For the text-containing cell, return its midpoint in [x, y] coordinate format. 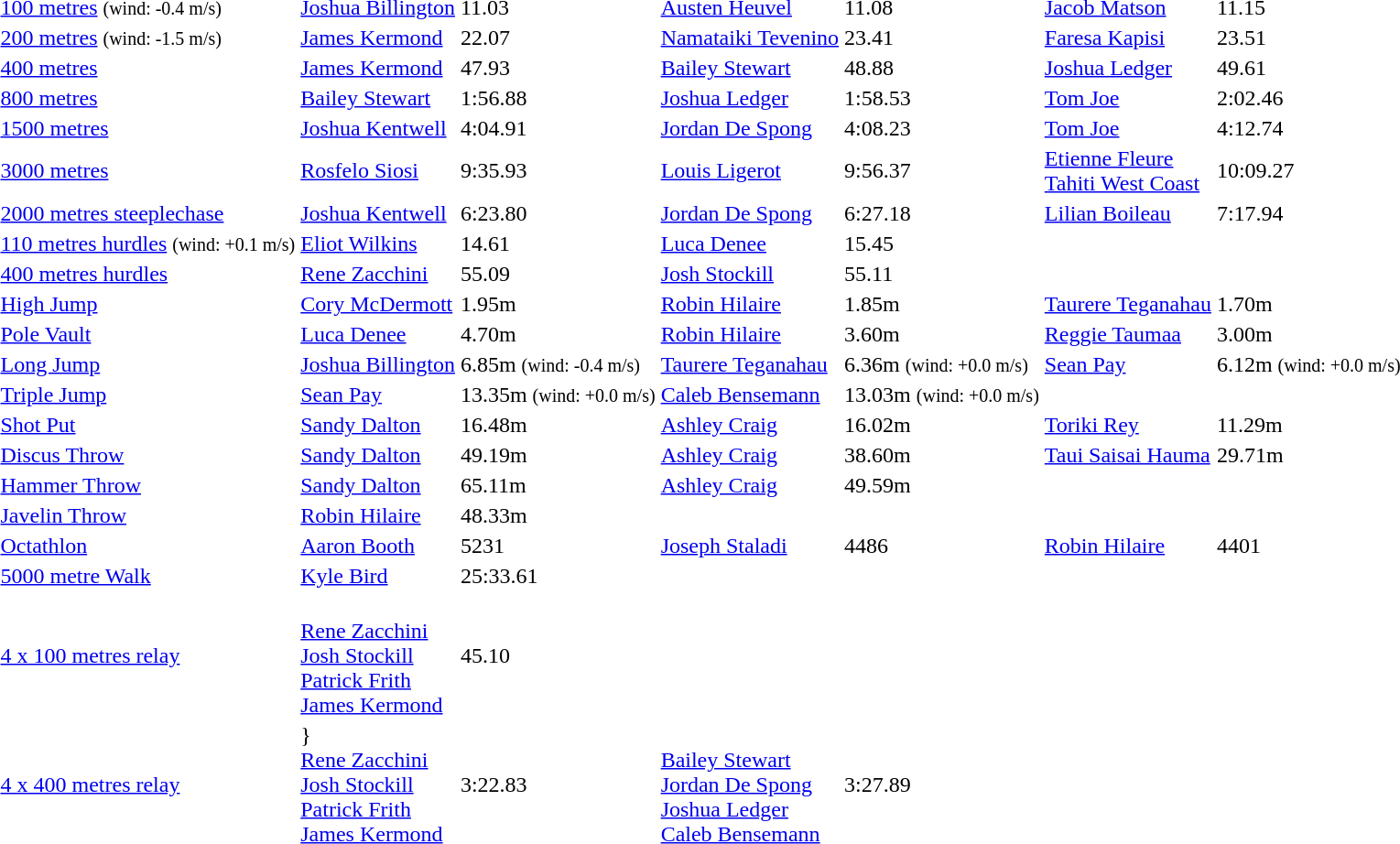
Reggie Taumaa [1128, 334]
49.59m [942, 485]
13.03m (wind: +0.0 m/s) [942, 395]
Rene Zacchini [378, 274]
Joseph Staladi [749, 546]
16.02m [942, 425]
22.07 [558, 38]
Cory McDermott [378, 304]
Rene ZacchiniJosh StockillPatrick FrithJames Kermond [378, 655]
38.60m [942, 455]
4:08.23 [942, 128]
15.45 [942, 243]
3.60m [942, 334]
14.61 [558, 243]
Namataiki Tevenino [749, 38]
Toriki Rey [1128, 425]
45.10 [558, 655]
Louis Ligerot [749, 170]
Joshua Billington [378, 364]
1.95m [558, 304]
4.70m [558, 334]
23.41 [942, 38]
16.48m [558, 425]
48.33m [558, 515]
1.85m [942, 304]
1:58.53 [942, 98]
13.35m (wind: +0.0 m/s) [558, 395]
Kyle Bird [378, 576]
47.93 [558, 68]
9:35.93 [558, 170]
48.88 [942, 68]
1:56.88 [558, 98]
Faresa Kapisi [1128, 38]
6.85m (wind: -0.4 m/s) [558, 364]
25:33.61 [558, 576]
55.09 [558, 274]
Rosfelo Siosi [378, 170]
Eliot Wilkins [378, 243]
5231 [558, 546]
9:56.37 [942, 170]
6:23.80 [558, 213]
Etienne Fleure Tahiti West Coast [1128, 170]
6.36m (wind: +0.0 m/s) [942, 364]
4486 [942, 546]
65.11m [558, 485]
49.19m [558, 455]
55.11 [942, 274]
Taui Saisai Hauma [1128, 455]
Aaron Booth [378, 546]
6:27.18 [942, 213]
Caleb Bensemann [749, 395]
Lilian Boileau [1128, 213]
4:04.91 [558, 128]
Josh Stockill [749, 274]
